Output the [x, y] coordinate of the center of the cell containing the given text.  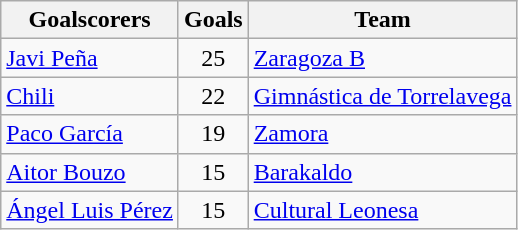
Zaragoza B [382, 58]
Team [382, 20]
Chili [90, 96]
Goals [213, 20]
Zamora [382, 134]
19 [213, 134]
Javi Peña [90, 58]
Aitor Bouzo [90, 172]
Goalscorers [90, 20]
Cultural Leonesa [382, 210]
Ángel Luis Pérez [90, 210]
25 [213, 58]
Paco García [90, 134]
Barakaldo [382, 172]
Gimnástica de Torrelavega [382, 96]
22 [213, 96]
